Search for the cell housing the specified text and yield its [x, y] center coordinate. 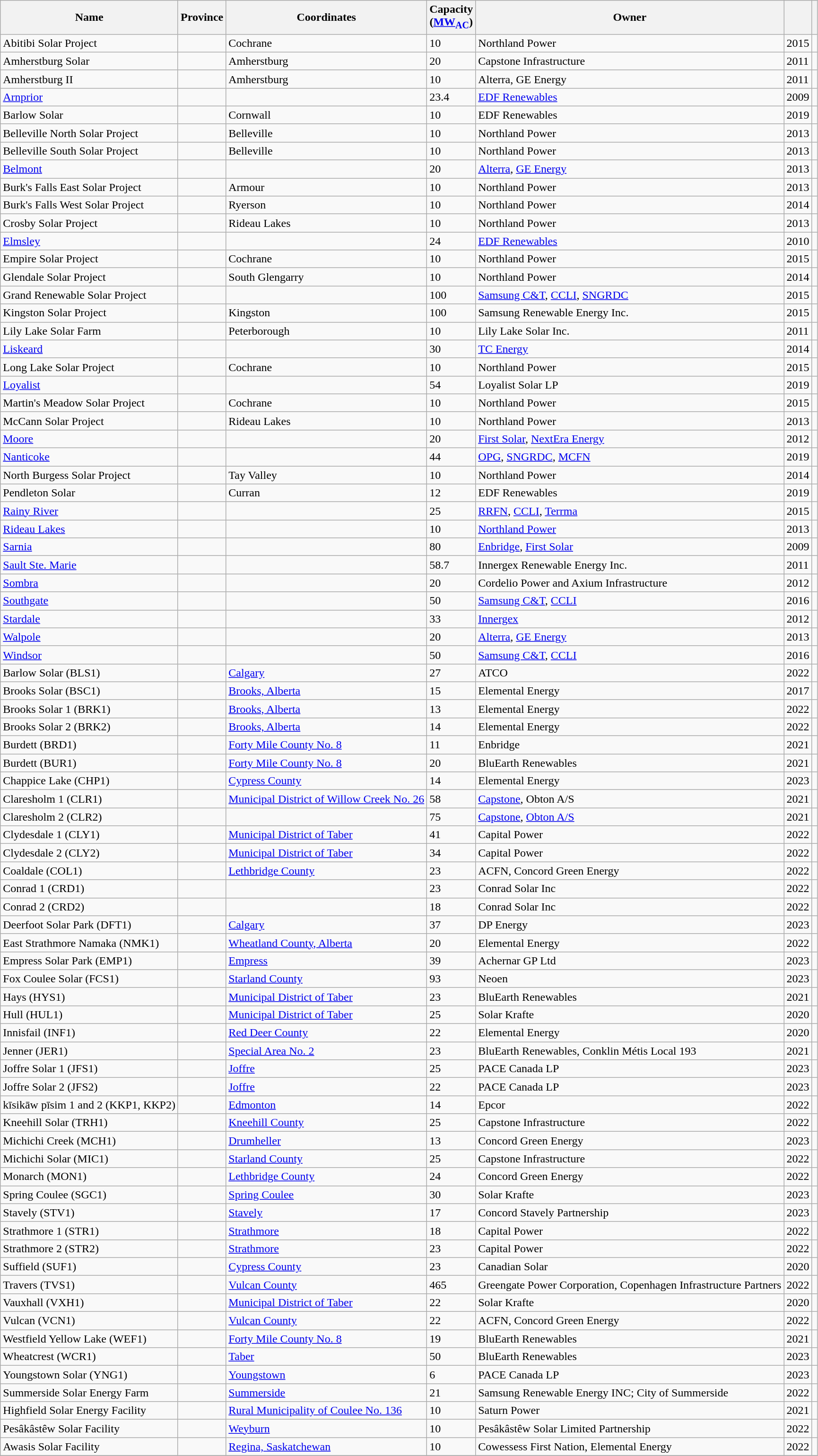
Claresholm 2 (CLR2) [89, 817]
Burdett (BUR1) [89, 763]
Monarch (MON1) [89, 1177]
Red Deer County [326, 1033]
93 [451, 979]
Pendleton Solar [89, 493]
Enbridge, First Solar [630, 547]
6 [451, 1375]
Vulcan (VCN1) [89, 1321]
TC Energy [630, 349]
23.4 [451, 97]
Samsung Renewable Energy Inc. [630, 313]
2010 [798, 241]
Capacity(MWAC) [451, 17]
Sarnia [89, 547]
Clydesdale 1 (CLY1) [89, 835]
Brooks Solar (BSC1) [89, 691]
21 [451, 1393]
Youngstown Solar (YNG1) [89, 1375]
58.7 [451, 565]
Empress Solar Park (EMP1) [89, 961]
Burk's Falls West Solar Project [89, 205]
Belmont [89, 169]
Samsung C&T, CCLI, SNGRDC [630, 295]
41 [451, 835]
Liskeard [89, 349]
Travers (TVS1) [89, 1284]
Glendale Solar Project [89, 277]
Province [201, 17]
33 [451, 619]
Michichi Solar (MIC1) [89, 1159]
Rainy River [89, 511]
Belleville North Solar Project [89, 133]
Kingston Solar Project [89, 313]
Stavely [326, 1213]
Wheatcrest (WCR1) [89, 1357]
Summerside Solar Energy Farm [89, 1393]
Municipal District of Willow Creek No. 26 [326, 799]
Suffield (SUF1) [89, 1266]
Drumheller [326, 1141]
Lily Lake Solar Inc. [630, 331]
34 [451, 853]
11 [451, 745]
465 [451, 1284]
Brooks Solar 1 (BRK1) [89, 709]
Kneehill Solar (TRH1) [89, 1123]
Ryerson [326, 205]
Loyalist [89, 385]
Long Lake Solar Project [89, 367]
Amherstburg Solar [89, 61]
Martin's Meadow Solar Project [89, 403]
Barlow Solar (BLS1) [89, 673]
Abitibi Solar Project [89, 43]
Windsor [89, 655]
Sault Ste. Marie [89, 565]
Conrad 2 (CRD2) [89, 907]
Southgate [89, 601]
Enbridge [630, 745]
39 [451, 961]
Jenner (JER1) [89, 1051]
East Strathmore Namaka (NMK1) [89, 943]
19 [451, 1339]
Cordelio Power and Axium Infrastructure [630, 583]
Summerside [326, 1393]
Peterborough [326, 331]
Barlow Solar [89, 115]
Taber [326, 1357]
Achernar GP Ltd [630, 961]
Empire Solar Project [89, 259]
Cowessess First Nation, Elemental Energy [630, 1447]
Spring Coulee [326, 1195]
Joffre Solar 1 (JFS1) [89, 1069]
Armour [326, 187]
Epcor [630, 1105]
ATCO [630, 673]
Loyalist Solar LP [630, 385]
RRFN, CCLI, Terrma [630, 511]
80 [451, 547]
First Solar, NextEra Energy [630, 439]
44 [451, 457]
Innergex [630, 619]
17 [451, 1213]
Kneehill County [326, 1123]
Grand Renewable Solar Project [89, 295]
McCann Solar Project [89, 421]
South Glengarry [326, 277]
Burk's Falls East Solar Project [89, 187]
kīsikāw pīsim 1 and 2 (KKP1, KKP2) [89, 1105]
Belleville South Solar Project [89, 151]
Hull (HUL1) [89, 1014]
OPG, SNGRDC, MCFN [630, 457]
Coaldale (COL1) [89, 871]
Wheatland County, Alberta [326, 943]
Canadian Solar [630, 1266]
12 [451, 493]
Walpole [89, 637]
Regina, Saskatchewan [326, 1447]
Vauxhall (VXH1) [89, 1302]
Amherstburg II [89, 79]
Innisfail (INF1) [89, 1033]
Pesâkâstêw Solar Facility [89, 1429]
Neoen [630, 979]
Burdett (BRD1) [89, 745]
Sombra [89, 583]
Special Area No. 2 [326, 1051]
Weyburn [326, 1429]
Crosby Solar Project [89, 223]
Lily Lake Solar Farm [89, 331]
Empress [326, 961]
15 [451, 691]
Chappice Lake (CHP1) [89, 781]
Spring Coulee (SGC1) [89, 1195]
Elmsley [89, 241]
Brooks Solar 2 (BRK2) [89, 727]
75 [451, 817]
Strathmore 1 (STR1) [89, 1231]
37 [451, 925]
58 [451, 799]
Innergex Renewable Energy Inc. [630, 565]
Stardale [89, 619]
North Burgess Solar Project [89, 475]
Rural Municipality of Coulee No. 136 [326, 1411]
Kingston [326, 313]
54 [451, 385]
Conrad 1 (CRD1) [89, 889]
Hays (HYS1) [89, 997]
Michichi Creek (MCH1) [89, 1141]
BluEarth Renewables, Conklin Métis Local 193 [630, 1051]
Stavely (STV1) [89, 1213]
Tay Valley [326, 475]
Greengate Power Corporation, Copenhagen Infrastructure Partners [630, 1284]
Pesâkâstêw Solar Limited Partnership [630, 1429]
Coordinates [326, 17]
27 [451, 673]
Fox Coulee Solar (FCS1) [89, 979]
Nanticoke [89, 457]
Concord Stavely Partnership [630, 1213]
Youngstown [326, 1375]
Saturn Power [630, 1411]
Name [89, 17]
Curran [326, 493]
Edmonton [326, 1105]
Moore [89, 439]
Owner [630, 17]
Strathmore 2 (STR2) [89, 1248]
Cornwall [326, 115]
Deerfoot Solar Park (DFT1) [89, 925]
Samsung Renewable Energy INC; City of Summerside [630, 1393]
Awasis Solar Facility [89, 1447]
DP Energy [630, 925]
Westfield Yellow Lake (WEF1) [89, 1339]
Joffre Solar 2 (JFS2) [89, 1087]
Claresholm 1 (CLR1) [89, 799]
Highfield Solar Energy Facility [89, 1411]
2017 [798, 691]
Clydesdale 2 (CLY2) [89, 853]
Arnprior [89, 97]
